Determine the (x, y) coordinate at the center of the cell enclosing the given text.  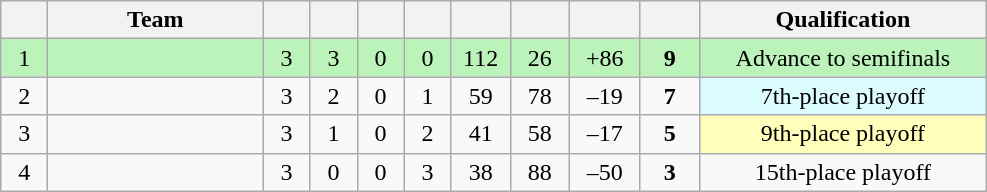
–17 (604, 134)
Advance to semifinals (842, 58)
–19 (604, 96)
7th-place playoff (842, 96)
58 (540, 134)
41 (480, 134)
59 (480, 96)
–50 (604, 172)
112 (480, 58)
4 (24, 172)
+86 (604, 58)
78 (540, 96)
9 (670, 58)
7 (670, 96)
38 (480, 172)
26 (540, 58)
9th-place playoff (842, 134)
15th-place playoff (842, 172)
88 (540, 172)
5 (670, 134)
Qualification (842, 20)
Team (156, 20)
